Find where the given text appears and provide that cell's center as (x, y) coordinate. 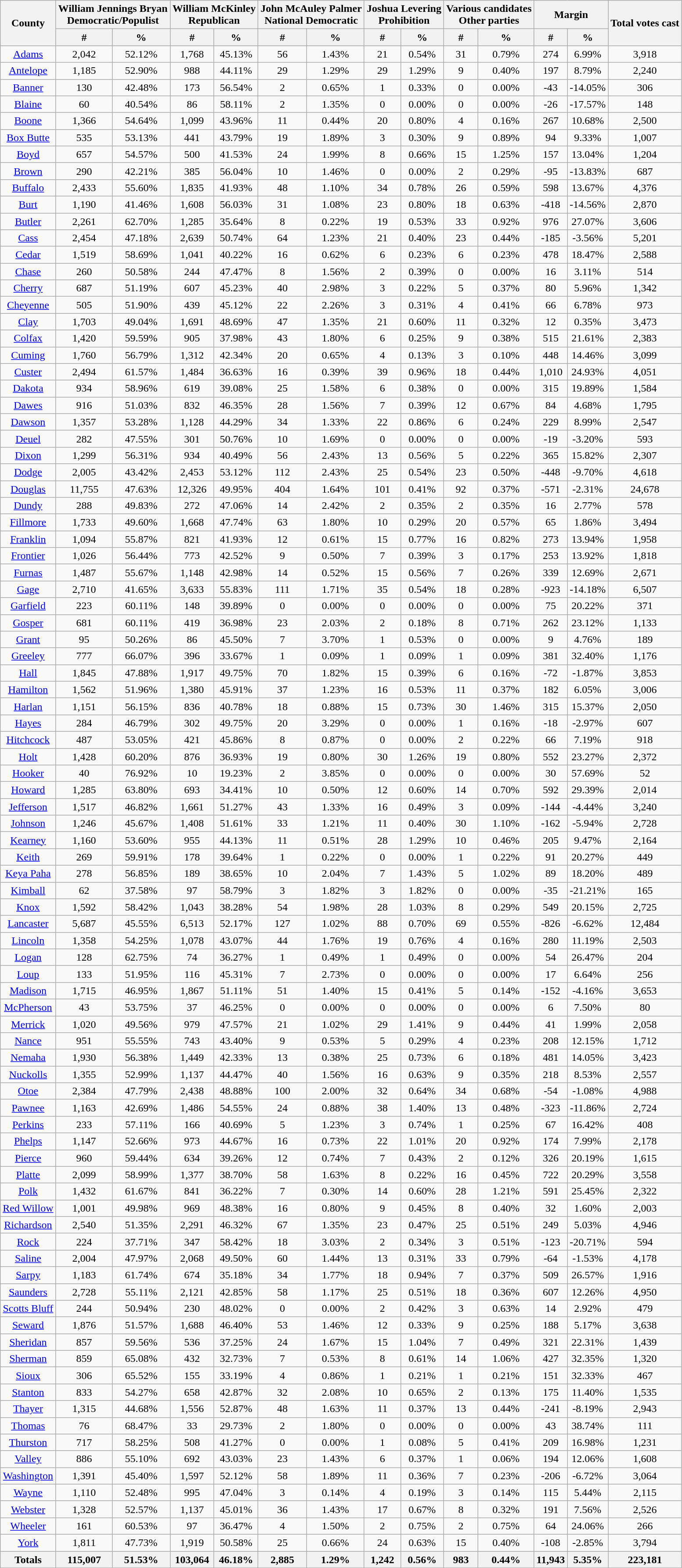
2.42% (336, 506)
836 (192, 706)
-4.44% (588, 807)
18.20% (588, 874)
William Jennings BryanDemocratic/Populist (113, 15)
578 (645, 506)
46.40% (236, 1325)
3,653 (645, 991)
0.06% (506, 1459)
549 (551, 907)
2,500 (645, 121)
Cuming (28, 355)
1,299 (84, 455)
1,517 (84, 807)
1,094 (84, 539)
2.08% (336, 1392)
175 (551, 1392)
260 (84, 272)
23.12% (588, 623)
1,916 (645, 1275)
47.57% (236, 1024)
1,007 (645, 138)
37.71% (141, 1241)
657 (84, 154)
36.93% (236, 756)
-2.31% (588, 489)
487 (84, 740)
658 (192, 1392)
1,486 (192, 1108)
48.02% (236, 1309)
William McKinleyRepublican (214, 15)
Howard (28, 790)
267 (551, 121)
57.11% (141, 1125)
3,794 (645, 1543)
Knox (28, 907)
58.96% (141, 388)
3.11% (588, 272)
50.76% (236, 439)
49.04% (141, 322)
Box Butte (28, 138)
-1.08% (588, 1091)
Brown (28, 171)
Keya Paha (28, 874)
43.79% (236, 138)
Burt (28, 204)
Hitchcock (28, 740)
54.57% (141, 154)
2.04% (336, 874)
41.65% (141, 589)
16.98% (588, 1442)
0.17% (506, 556)
0.87% (336, 740)
2,014 (645, 790)
9.47% (588, 840)
0.28% (506, 589)
2,885 (283, 1560)
24.93% (588, 372)
20.15% (588, 907)
115,007 (84, 1560)
1,099 (192, 121)
52.57% (141, 1509)
McPherson (28, 1007)
5,687 (84, 924)
Joshua LeveringProhibition (404, 15)
42.85% (236, 1292)
53.12% (236, 472)
21.61% (588, 338)
1.41% (422, 1024)
-1.53% (588, 1258)
0.46% (506, 840)
1,867 (192, 991)
Harlan (28, 706)
Jefferson (28, 807)
178 (192, 857)
4,376 (645, 188)
2,042 (84, 54)
Gosper (28, 623)
876 (192, 756)
2,870 (645, 204)
1,377 (192, 1175)
1,355 (84, 1074)
Red Willow (28, 1208)
42.34% (236, 355)
905 (192, 338)
133 (84, 974)
20.22% (588, 606)
Pawnee (28, 1108)
55.87% (141, 539)
38.70% (236, 1175)
-826 (551, 924)
Sherman (28, 1359)
Franklin (28, 539)
500 (192, 154)
2,261 (84, 221)
45.31% (236, 974)
1,768 (192, 54)
42.87% (236, 1392)
280 (551, 940)
1,661 (192, 807)
0.62% (336, 255)
2,588 (645, 255)
7.56% (588, 1509)
36 (283, 1509)
1.64% (336, 489)
Sioux (28, 1376)
Loup (28, 974)
6.64% (588, 974)
4,051 (645, 372)
Grant (28, 639)
0.52% (336, 573)
2.73% (336, 974)
-14.05% (588, 87)
230 (192, 1309)
47 (283, 322)
1,592 (84, 907)
2,291 (192, 1225)
35 (382, 589)
2,453 (192, 472)
11,943 (551, 1560)
692 (192, 1459)
1,151 (84, 706)
2,547 (645, 422)
481 (551, 1058)
157 (551, 154)
32.35% (588, 1359)
Hayes (28, 723)
634 (192, 1158)
1,818 (645, 556)
44.11% (236, 71)
2,557 (645, 1074)
40.22% (236, 255)
94 (551, 138)
42.52% (236, 556)
19.89% (588, 388)
Totals (28, 1560)
84 (551, 405)
Colfax (28, 338)
-19 (551, 439)
Valley (28, 1459)
12,484 (645, 924)
Nance (28, 1041)
52.90% (141, 71)
16.42% (588, 1125)
Margin (571, 15)
2,454 (84, 238)
Wayne (28, 1492)
3,606 (645, 221)
43.96% (236, 121)
56.15% (141, 706)
0.76% (422, 940)
Boyd (28, 154)
51.57% (141, 1325)
56.31% (141, 455)
385 (192, 171)
Total votes cast (645, 23)
2,526 (645, 1509)
11,755 (84, 489)
591 (551, 1191)
70 (283, 673)
15.37% (588, 706)
Fillmore (28, 523)
35.18% (236, 1275)
8.79% (588, 71)
2,240 (645, 71)
45.12% (236, 305)
Thurston (28, 1442)
51.96% (141, 690)
38.74% (588, 1426)
36.63% (236, 372)
427 (551, 1359)
Dundy (28, 506)
-923 (551, 589)
55.55% (141, 1041)
34.41% (236, 790)
448 (551, 355)
75 (551, 606)
969 (192, 1208)
2,178 (645, 1141)
1,795 (645, 405)
Perkins (28, 1125)
45.01% (236, 1509)
1,487 (84, 573)
3,473 (645, 322)
2.98% (336, 288)
916 (84, 405)
55.10% (141, 1459)
2,724 (645, 1108)
37.25% (236, 1342)
1,010 (551, 372)
52.48% (141, 1492)
48.69% (236, 322)
York (28, 1543)
Richardson (28, 1225)
321 (551, 1342)
47.88% (141, 673)
Pierce (28, 1158)
1,556 (192, 1409)
45.67% (141, 824)
47.63% (141, 489)
3,918 (645, 54)
103,064 (192, 1560)
0.59% (506, 188)
47.74% (236, 523)
10.68% (588, 121)
1.69% (336, 439)
1.17% (336, 1292)
1.76% (336, 940)
2.00% (336, 1091)
3,494 (645, 523)
Buffalo (28, 188)
49.50% (236, 1258)
50.26% (141, 639)
988 (192, 71)
Dakota (28, 388)
Boone (28, 121)
1,357 (84, 422)
-20.71% (588, 1241)
45.40% (141, 1476)
0.47% (422, 1225)
3,006 (645, 690)
45.23% (236, 288)
88 (382, 924)
49.98% (141, 1208)
5.35% (588, 1560)
2,121 (192, 1292)
3.70% (336, 639)
-206 (551, 1476)
508 (192, 1442)
-21.21% (588, 890)
40.78% (236, 706)
-2.85% (588, 1543)
441 (192, 138)
3,064 (645, 1476)
821 (192, 539)
2,540 (84, 1225)
53.05% (141, 740)
166 (192, 1125)
0.34% (422, 1241)
743 (192, 1041)
62.70% (141, 221)
365 (551, 455)
3,638 (645, 1325)
128 (84, 957)
Antelope (28, 71)
1,204 (645, 154)
45.55% (141, 924)
-5.94% (588, 824)
1.44% (336, 1258)
62.75% (141, 957)
2,710 (84, 589)
1,133 (645, 623)
26 (461, 188)
1,190 (84, 204)
47.06% (236, 506)
983 (461, 1560)
Sarpy (28, 1275)
Garfield (28, 606)
1,041 (192, 255)
130 (84, 87)
832 (192, 405)
14.05% (588, 1058)
274 (551, 54)
2,050 (645, 706)
1,597 (192, 1476)
205 (551, 840)
59.59% (141, 338)
Nuckolls (28, 1074)
65.08% (141, 1359)
12.15% (588, 1041)
47.47% (236, 272)
194 (551, 1459)
52.66% (141, 1141)
404 (283, 489)
1.01% (422, 1141)
4,178 (645, 1258)
859 (84, 1359)
0.82% (506, 539)
2.26% (336, 305)
Otoe (28, 1091)
Various candidatesOther parties (489, 15)
1,811 (84, 1543)
54.27% (141, 1392)
269 (84, 857)
5.44% (588, 1492)
Nemaha (28, 1058)
44 (283, 940)
2,639 (192, 238)
1,020 (84, 1024)
535 (84, 138)
1.67% (336, 1342)
2,115 (645, 1492)
2,494 (84, 372)
0.26% (506, 573)
56.44% (141, 556)
11.19% (588, 940)
100 (283, 1091)
-8.19% (588, 1409)
44.47% (236, 1074)
777 (84, 656)
1,342 (645, 288)
1,242 (382, 1560)
69 (461, 924)
Deuel (28, 439)
47.04% (236, 1492)
Cheyenne (28, 305)
6,507 (645, 589)
-162 (551, 824)
27.07% (588, 221)
1.58% (336, 388)
0.19% (422, 1492)
59.44% (141, 1158)
48.88% (236, 1091)
593 (645, 439)
Hooker (28, 773)
-108 (551, 1543)
42.98% (236, 573)
Scotts Bluff (28, 1309)
1,420 (84, 338)
284 (84, 723)
1,391 (84, 1476)
24,678 (645, 489)
42.33% (236, 1058)
1,380 (192, 690)
-418 (551, 204)
2.03% (336, 623)
Douglas (28, 489)
598 (551, 188)
51.11% (236, 991)
Logan (28, 957)
3,558 (645, 1175)
2,384 (84, 1091)
1,320 (645, 1359)
46.32% (236, 1225)
49.83% (141, 506)
223 (84, 606)
43.40% (236, 1041)
2,307 (645, 455)
14.46% (588, 355)
26.57% (588, 1275)
173 (192, 87)
46.18% (236, 1560)
39.08% (236, 388)
301 (192, 439)
39.26% (236, 1158)
26.47% (588, 957)
1,845 (84, 673)
1,760 (84, 355)
39.64% (236, 857)
191 (551, 1509)
979 (192, 1024)
Washington (28, 1476)
Madison (28, 991)
9.33% (588, 138)
619 (192, 388)
955 (192, 840)
1,876 (84, 1325)
56.04% (236, 171)
Webster (28, 1509)
Adams (28, 54)
47.79% (141, 1091)
209 (551, 1442)
Furnas (28, 573)
60.53% (141, 1526)
0.55% (506, 924)
0.42% (422, 1309)
1,691 (192, 322)
County (28, 23)
Seward (28, 1325)
Hamilton (28, 690)
56.85% (141, 874)
56.54% (236, 87)
49.95% (236, 489)
439 (192, 305)
1,535 (645, 1392)
2,099 (84, 1175)
505 (84, 305)
4,946 (645, 1225)
89 (551, 874)
51.19% (141, 288)
1.60% (588, 1208)
2,322 (645, 1191)
63.80% (141, 790)
46.95% (141, 991)
Lincoln (28, 940)
182 (551, 690)
12,326 (192, 489)
101 (382, 489)
0.12% (506, 1158)
46.35% (236, 405)
Phelps (28, 1141)
1,930 (84, 1058)
1,584 (645, 388)
278 (84, 874)
Hall (28, 673)
2.92% (588, 1309)
36.27% (236, 957)
39.89% (236, 606)
1,958 (645, 539)
1,715 (84, 991)
56.79% (141, 355)
2,058 (645, 1024)
44.68% (141, 1409)
1,110 (84, 1492)
0.64% (422, 1091)
127 (283, 924)
-4.16% (588, 991)
Stanton (28, 1392)
0.96% (422, 372)
76.92% (141, 773)
1.06% (506, 1359)
58.11% (236, 104)
51.53% (141, 1560)
61.74% (141, 1275)
1,160 (84, 840)
3.85% (336, 773)
1,043 (192, 907)
8.53% (588, 1074)
91 (551, 857)
33.19% (236, 1376)
25.45% (588, 1191)
57.69% (588, 773)
272 (192, 506)
4.68% (588, 405)
-14.56% (588, 204)
Dixon (28, 455)
2,671 (645, 573)
1,246 (84, 824)
Polk (28, 1191)
50.94% (141, 1309)
92 (461, 489)
Blaine (28, 104)
45.50% (236, 639)
51.27% (236, 807)
56.38% (141, 1058)
59.56% (141, 1342)
1.98% (336, 907)
-241 (551, 1409)
833 (84, 1392)
47.55% (141, 439)
266 (645, 1526)
3,423 (645, 1058)
62 (84, 890)
60.20% (141, 756)
44.67% (236, 1141)
1,919 (192, 1543)
Keith (28, 857)
396 (192, 656)
229 (551, 422)
-14.18% (588, 589)
249 (551, 1225)
52 (645, 773)
55.60% (141, 188)
0.08% (422, 1442)
857 (84, 1342)
2,383 (645, 338)
33.67% (236, 656)
262 (551, 623)
115 (551, 1492)
693 (192, 790)
4,988 (645, 1091)
65.52% (141, 1376)
1,439 (645, 1342)
22.31% (588, 1342)
1,449 (192, 1058)
224 (84, 1241)
208 (551, 1041)
256 (645, 974)
38.28% (236, 907)
46.79% (141, 723)
5.17% (588, 1325)
1,315 (84, 1409)
1.86% (588, 523)
15.82% (588, 455)
536 (192, 1342)
59.91% (141, 857)
552 (551, 756)
0.24% (506, 422)
61.67% (141, 1191)
489 (645, 874)
4,618 (645, 472)
2,005 (84, 472)
1,428 (84, 756)
54.64% (141, 121)
592 (551, 790)
52.17% (236, 924)
2,503 (645, 940)
1,183 (84, 1275)
2,068 (192, 1258)
Platte (28, 1175)
-26 (551, 104)
773 (192, 556)
13.94% (588, 539)
2,004 (84, 1258)
1.25% (506, 154)
Saunders (28, 1292)
29.73% (236, 1426)
253 (551, 556)
1.04% (422, 1342)
1,128 (192, 422)
419 (192, 623)
Clay (28, 322)
68.47% (141, 1426)
0.71% (506, 623)
Custer (28, 372)
66.07% (141, 656)
1.50% (336, 1526)
46.82% (141, 807)
188 (551, 1325)
42.69% (141, 1108)
41.27% (236, 1442)
Cherry (28, 288)
3,240 (645, 807)
302 (192, 723)
2.77% (588, 506)
Sheridan (28, 1342)
-6.62% (588, 924)
1,163 (84, 1108)
23.27% (588, 756)
1,519 (84, 255)
-152 (551, 991)
0.89% (506, 138)
45.13% (236, 54)
1,712 (645, 1041)
Johnson (28, 824)
13.67% (588, 188)
1,703 (84, 322)
44.29% (236, 422)
918 (645, 740)
42.48% (141, 87)
49.56% (141, 1024)
223,181 (645, 1560)
509 (551, 1275)
74 (192, 957)
53.60% (141, 840)
52.87% (236, 1409)
19.23% (236, 773)
13.04% (588, 154)
-18 (551, 723)
20.29% (588, 1175)
432 (192, 1359)
54.55% (236, 1108)
2,164 (645, 840)
32.73% (236, 1359)
36.98% (236, 623)
161 (84, 1526)
39 (382, 372)
52.99% (141, 1074)
7.19% (588, 740)
0.48% (506, 1108)
Banner (28, 87)
55.11% (141, 1292)
3,633 (192, 589)
0.78% (422, 188)
7.50% (588, 1007)
18.47% (588, 255)
32.33% (588, 1376)
49.60% (141, 523)
326 (551, 1158)
-9.70% (588, 472)
197 (551, 71)
51.03% (141, 405)
-11.86% (588, 1108)
12.06% (588, 1459)
8.99% (588, 422)
1,185 (84, 71)
-64 (551, 1258)
2,725 (645, 907)
515 (551, 338)
1,733 (84, 523)
1,484 (192, 372)
24.06% (588, 1526)
51.35% (141, 1225)
John McAuley PalmerNational Democratic (311, 15)
3.03% (336, 1241)
13.92% (588, 556)
Cedar (28, 255)
11.40% (588, 1392)
478 (551, 255)
56.03% (236, 204)
-323 (551, 1108)
467 (645, 1376)
40.54% (141, 104)
1.08% (336, 204)
1,231 (645, 1442)
841 (192, 1191)
29.39% (588, 790)
Thomas (28, 1426)
-448 (551, 472)
1,312 (192, 355)
20.27% (588, 857)
47.97% (141, 1258)
681 (84, 623)
Greeley (28, 656)
674 (192, 1275)
0.94% (422, 1275)
1,328 (84, 1509)
6.99% (588, 54)
51 (283, 991)
41.53% (236, 154)
58.99% (141, 1175)
47.73% (141, 1543)
Merrick (28, 1024)
Gage (28, 589)
449 (645, 857)
0.43% (422, 1158)
-72 (551, 673)
3,853 (645, 673)
282 (84, 439)
594 (645, 1241)
61.57% (141, 372)
76 (84, 1426)
1,917 (192, 673)
1,835 (192, 188)
1,408 (192, 824)
233 (84, 1125)
722 (551, 1175)
37.98% (236, 338)
0.10% (506, 355)
43.03% (236, 1459)
1,432 (84, 1191)
-13.83% (588, 171)
Holt (28, 756)
273 (551, 539)
-3.20% (588, 439)
51.61% (236, 824)
-35 (551, 890)
155 (192, 1376)
717 (84, 1442)
Cass (28, 238)
55.83% (236, 589)
995 (192, 1492)
7.99% (588, 1141)
41.46% (141, 204)
976 (551, 221)
2,372 (645, 756)
1,366 (84, 121)
50.74% (236, 238)
339 (551, 573)
2,943 (645, 1409)
1,358 (84, 940)
58.69% (141, 255)
1,148 (192, 573)
45.91% (236, 690)
1.26% (422, 756)
53 (283, 1325)
40.49% (236, 455)
1,001 (84, 1208)
58.79% (236, 890)
6,513 (192, 924)
4,950 (645, 1292)
3,099 (645, 355)
-144 (551, 807)
-54 (551, 1091)
-6.72% (588, 1476)
55.67% (141, 573)
165 (645, 890)
514 (645, 272)
2,438 (192, 1091)
20.19% (588, 1158)
1.71% (336, 589)
Frontier (28, 556)
421 (192, 740)
58.25% (141, 1442)
12.69% (588, 573)
-3.56% (588, 238)
204 (645, 957)
347 (192, 1241)
51.95% (141, 974)
2,433 (84, 188)
151 (551, 1376)
40.69% (236, 1125)
1,562 (84, 690)
51.90% (141, 305)
37.58% (141, 890)
1.77% (336, 1275)
0.77% (422, 539)
48.38% (236, 1208)
95 (84, 639)
47.18% (141, 238)
Kimball (28, 890)
43.07% (236, 940)
1,668 (192, 523)
12.26% (588, 1292)
Lancaster (28, 924)
0.68% (506, 1091)
Wheeler (28, 1526)
1.03% (422, 907)
Butler (28, 221)
Dodge (28, 472)
41 (551, 1024)
53.75% (141, 1007)
112 (283, 472)
5,201 (645, 238)
5.03% (588, 1225)
218 (551, 1074)
381 (551, 656)
45.86% (236, 740)
38 (382, 1108)
Rock (28, 1241)
32.40% (588, 656)
-123 (551, 1241)
5.96% (588, 288)
Dawes (28, 405)
0.57% (506, 523)
1,026 (84, 556)
63 (283, 523)
Thayer (28, 1409)
53.13% (141, 138)
1,615 (645, 1158)
2,003 (645, 1208)
371 (645, 606)
42.21% (141, 171)
36.47% (236, 1526)
3.29% (336, 723)
6.78% (588, 305)
65 (551, 523)
-95 (551, 171)
479 (645, 1309)
-2.97% (588, 723)
960 (84, 1158)
886 (84, 1459)
Dawson (28, 422)
4.76% (588, 639)
-185 (551, 238)
951 (84, 1041)
Saline (28, 1258)
-571 (551, 489)
38.65% (236, 874)
1,176 (645, 656)
Chase (28, 272)
54.25% (141, 940)
-17.57% (588, 104)
Kearney (28, 840)
116 (192, 974)
53.28% (141, 422)
36.22% (236, 1191)
46.25% (236, 1007)
288 (84, 506)
1,078 (192, 940)
1,688 (192, 1325)
-1.87% (588, 673)
1,147 (84, 1141)
174 (551, 1141)
408 (645, 1125)
44.13% (236, 840)
290 (84, 171)
6.05% (588, 690)
-43 (551, 87)
43.42% (141, 472)
35.64% (236, 221)
